Find where the given text appears and provide that cell's center as [X, Y] coordinate. 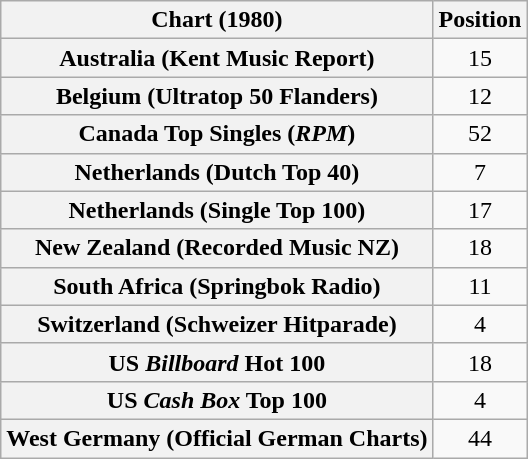
Canada Top Singles (RPM) [217, 134]
West Germany (Official German Charts) [217, 438]
Netherlands (Dutch Top 40) [217, 172]
Position [480, 20]
15 [480, 58]
US Billboard Hot 100 [217, 362]
52 [480, 134]
US Cash Box Top 100 [217, 400]
44 [480, 438]
17 [480, 210]
7 [480, 172]
South Africa (Springbok Radio) [217, 286]
Chart (1980) [217, 20]
Australia (Kent Music Report) [217, 58]
New Zealand (Recorded Music NZ) [217, 248]
Switzerland (Schweizer Hitparade) [217, 324]
11 [480, 286]
12 [480, 96]
Netherlands (Single Top 100) [217, 210]
Belgium (Ultratop 50 Flanders) [217, 96]
